Find where the given text appears and provide that cell's center as (x, y) coordinate. 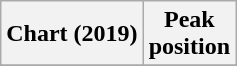
Peakposition (189, 34)
Chart (2019) (72, 34)
